Provide the (X, Y) coordinate of the cell's center where the given text is located.  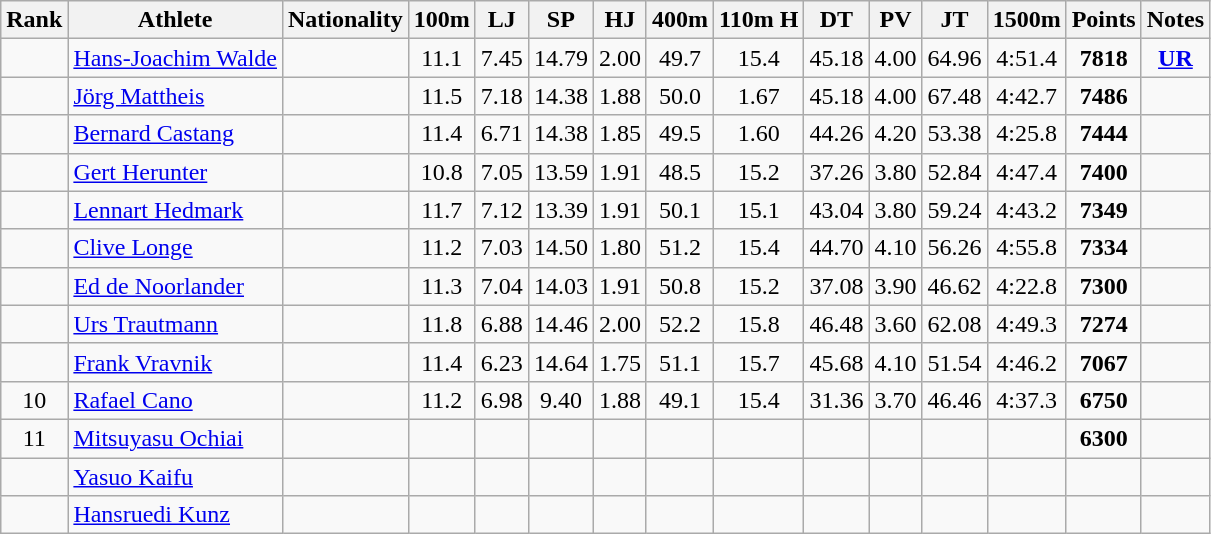
15.8 (759, 324)
Frank Vravnik (176, 362)
46.62 (954, 286)
9.40 (560, 400)
6.88 (502, 324)
10 (34, 400)
400m (680, 20)
Urs Trautmann (176, 324)
7400 (1104, 172)
7444 (1104, 134)
7300 (1104, 286)
Bernard Castang (176, 134)
56.26 (954, 248)
Notes (1175, 20)
7067 (1104, 362)
Clive Longe (176, 248)
64.96 (954, 58)
52.2 (680, 324)
110m H (759, 20)
49.1 (680, 400)
45.68 (836, 362)
7.12 (502, 210)
UR (1175, 58)
46.46 (954, 400)
4:51.4 (1026, 58)
11.5 (442, 96)
59.24 (954, 210)
44.26 (836, 134)
3.70 (896, 400)
JT (954, 20)
1.60 (759, 134)
51.1 (680, 362)
51.2 (680, 248)
1500m (1026, 20)
Points (1104, 20)
Rafael Cano (176, 400)
7818 (1104, 58)
14.64 (560, 362)
1.80 (620, 248)
HJ (620, 20)
6.98 (502, 400)
53.38 (954, 134)
Gert Herunter (176, 172)
31.36 (836, 400)
4:46.2 (1026, 362)
3.90 (896, 286)
6750 (1104, 400)
6.71 (502, 134)
4:43.2 (1026, 210)
7.03 (502, 248)
7.05 (502, 172)
LJ (502, 20)
50.1 (680, 210)
Nationality (345, 20)
Lennart Hedmark (176, 210)
48.5 (680, 172)
15.1 (759, 210)
14.03 (560, 286)
4:55.8 (1026, 248)
4:47.4 (1026, 172)
7334 (1104, 248)
1.75 (620, 362)
15.7 (759, 362)
4.20 (896, 134)
Athlete (176, 20)
1.67 (759, 96)
14.79 (560, 58)
50.8 (680, 286)
4:49.3 (1026, 324)
100m (442, 20)
44.70 (836, 248)
Yasuo Kaifu (176, 477)
51.54 (954, 362)
Ed de Noorlander (176, 286)
4:22.8 (1026, 286)
62.08 (954, 324)
52.84 (954, 172)
1.85 (620, 134)
67.48 (954, 96)
11 (34, 438)
14.46 (560, 324)
43.04 (836, 210)
Rank (34, 20)
Mitsuyasu Ochiai (176, 438)
Hans-Joachim Walde (176, 58)
50.0 (680, 96)
11.7 (442, 210)
13.39 (560, 210)
6300 (1104, 438)
PV (896, 20)
46.48 (836, 324)
11.3 (442, 286)
13.59 (560, 172)
7.45 (502, 58)
7.04 (502, 286)
4:25.8 (1026, 134)
4:42.7 (1026, 96)
11.8 (442, 324)
7486 (1104, 96)
3.60 (896, 324)
7.18 (502, 96)
SP (560, 20)
7349 (1104, 210)
10.8 (442, 172)
37.08 (836, 286)
Hansruedi Kunz (176, 515)
Jörg Mattheis (176, 96)
DT (836, 20)
49.7 (680, 58)
37.26 (836, 172)
6.23 (502, 362)
11.1 (442, 58)
7274 (1104, 324)
4:37.3 (1026, 400)
49.5 (680, 134)
14.50 (560, 248)
